For the text-containing cell, return its midpoint in [X, Y] coordinate format. 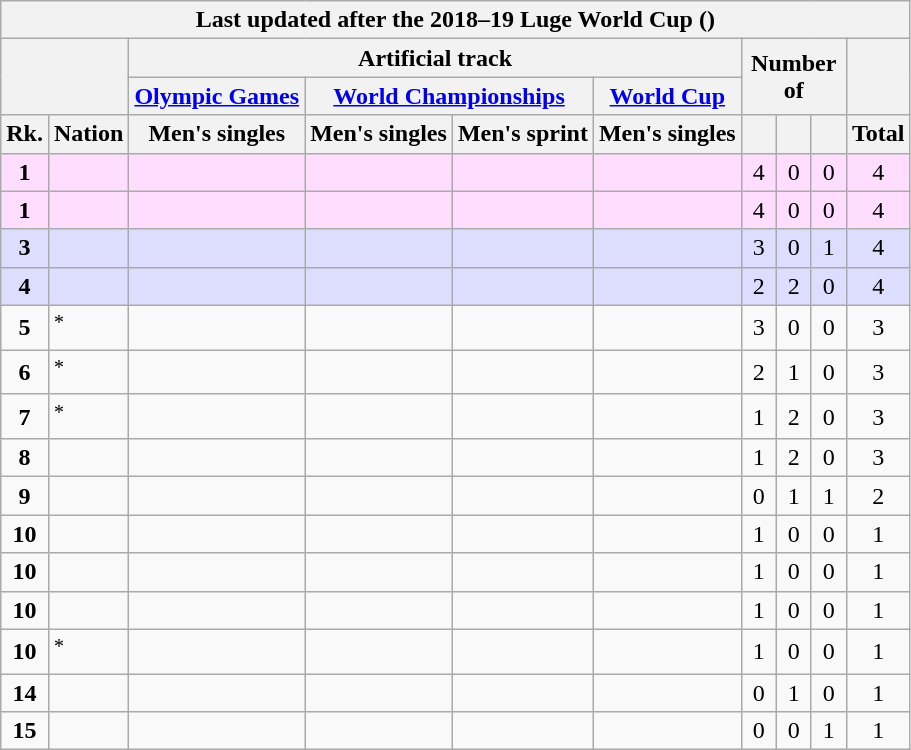
5 [25, 328]
7 [25, 416]
6 [25, 372]
Rk. [25, 134]
9 [25, 496]
Last updated after the 2018–19 Luge World Cup () [456, 20]
15 [25, 731]
Artificial track [435, 58]
Olympic Games [217, 96]
World Cup [667, 96]
Nation [88, 134]
Number of [794, 77]
Men's sprint [522, 134]
World Championships [450, 96]
8 [25, 458]
14 [25, 693]
Total [878, 134]
